Locate the cell with the specified text and output its (x, y) center coordinate. 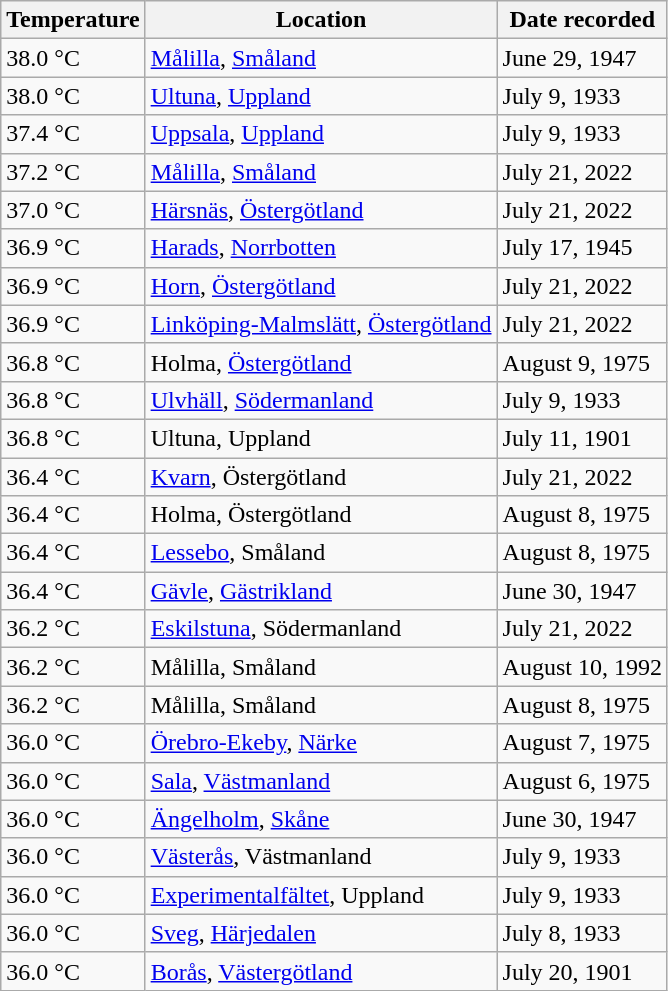
Sveg, Härjedalen (321, 933)
June 29, 1947 (582, 58)
Experimentalfältet, Uppland (321, 895)
Kvarn, Östergötland (321, 477)
August 9, 1975 (582, 362)
Lessebo, Småland (321, 553)
August 10, 1992 (582, 667)
Härsnäs, Östergötland (321, 210)
August 6, 1975 (582, 781)
Linköping-Malmslätt, Östergötland (321, 324)
Location (321, 20)
Borås, Västergötland (321, 971)
37.0 °C (73, 210)
Date recorded (582, 20)
July 20, 1901 (582, 971)
July 17, 1945 (582, 248)
Ängelholm, Skåne (321, 819)
Harads, Norrbotten (321, 248)
Ulvhäll, Södermanland (321, 400)
Temperature (73, 20)
Gävle, Gästrikland (321, 591)
Eskilstuna, Södermanland (321, 629)
August 7, 1975 (582, 743)
Sala, Västmanland (321, 781)
Örebro-Ekeby, Närke (321, 743)
July 11, 1901 (582, 438)
Uppsala, Uppland (321, 134)
37.2 °C (73, 172)
July 8, 1933 (582, 933)
37.4 °C (73, 134)
Horn, Östergötland (321, 286)
Västerås, Västmanland (321, 857)
